Search for the cell housing the specified text and yield its (X, Y) center coordinate. 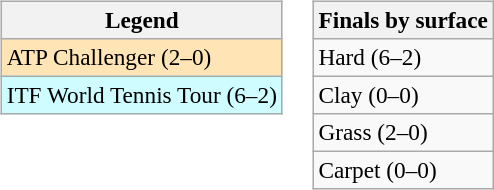
Hard (6–2) (403, 57)
Grass (2–0) (403, 133)
Clay (0–0) (403, 95)
Legend (142, 20)
Finals by surface (403, 20)
ATP Challenger (2–0) (142, 57)
Carpet (0–0) (403, 171)
ITF World Tennis Tour (6–2) (142, 95)
